From the cell containing the given text, extract its center point as [x, y] coordinate. 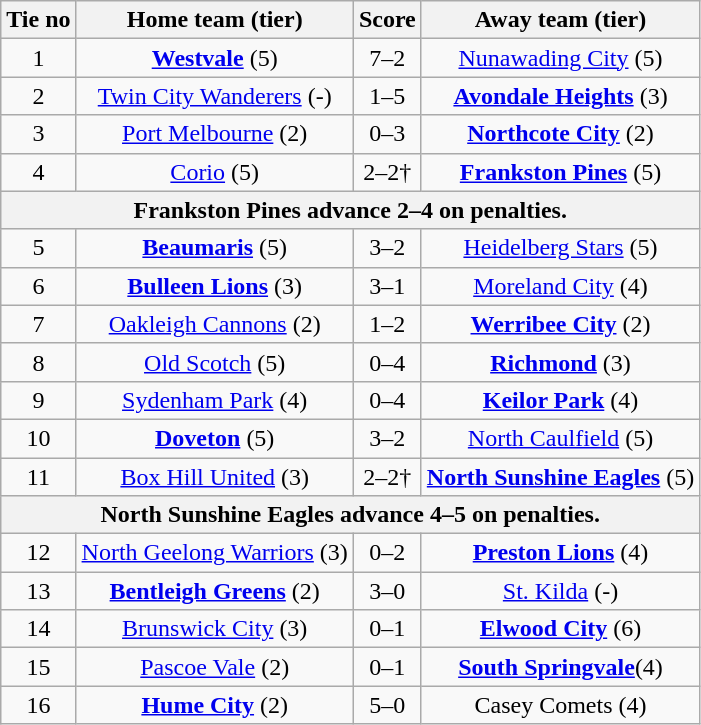
4 [38, 172]
Hume City (2) [214, 705]
Elwood City (6) [560, 629]
Bentleigh Greens (2) [214, 591]
Old Scotch (5) [214, 362]
7 [38, 324]
Frankston Pines (5) [560, 172]
2 [38, 96]
North Sunshine Eagles advance 4–5 on penalties. [350, 515]
Avondale Heights (3) [560, 96]
North Geelong Warriors (3) [214, 553]
5 [38, 248]
Beaumaris (5) [214, 248]
Twin City Wanderers (-) [214, 96]
16 [38, 705]
Sydenham Park (4) [214, 400]
15 [38, 667]
Casey Comets (4) [560, 705]
Home team (tier) [214, 20]
Heidelberg Stars (5) [560, 248]
7–2 [387, 58]
St. Kilda (-) [560, 591]
3 [38, 134]
Moreland City (4) [560, 286]
Oakleigh Cannons (2) [214, 324]
Score [387, 20]
Pascoe Vale (2) [214, 667]
South Springvale(4) [560, 667]
0–2 [387, 553]
Nunawading City (5) [560, 58]
5–0 [387, 705]
13 [38, 591]
Tie no [38, 20]
Richmond (3) [560, 362]
Box Hill United (3) [214, 477]
9 [38, 400]
6 [38, 286]
12 [38, 553]
0–3 [387, 134]
Bulleen Lions (3) [214, 286]
8 [38, 362]
Keilor Park (4) [560, 400]
1 [38, 58]
10 [38, 438]
Werribee City (2) [560, 324]
Northcote City (2) [560, 134]
Westvale (5) [214, 58]
Frankston Pines advance 2–4 on penalties. [350, 210]
North Sunshine Eagles (5) [560, 477]
Doveton (5) [214, 438]
Corio (5) [214, 172]
1–2 [387, 324]
11 [38, 477]
Brunswick City (3) [214, 629]
Port Melbourne (2) [214, 134]
Away team (tier) [560, 20]
Preston Lions (4) [560, 553]
North Caulfield (5) [560, 438]
3–0 [387, 591]
3–1 [387, 286]
1–5 [387, 96]
14 [38, 629]
